Extract the (X, Y) coordinate from the center of the cell holding the provided text.  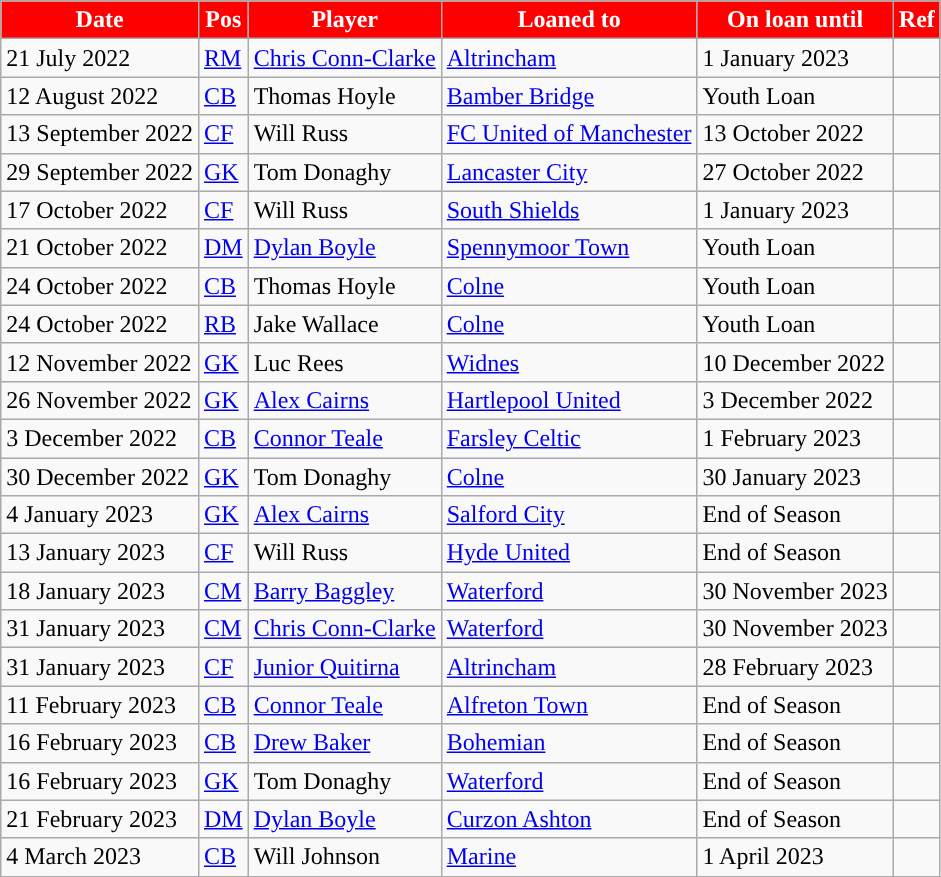
Barry Baggley (344, 591)
Widnes (569, 362)
Lancaster City (569, 172)
Salford City (569, 515)
27 October 2022 (795, 172)
12 November 2022 (100, 362)
Ref (916, 20)
Bohemian (569, 743)
RM (223, 58)
30 December 2022 (100, 477)
Marine (569, 857)
21 October 2022 (100, 248)
Pos (223, 20)
FC United of Manchester (569, 134)
Alfreton Town (569, 705)
Farsley Celtic (569, 438)
Will Johnson (344, 857)
Junior Quitirna (344, 667)
21 July 2022 (100, 58)
11 February 2023 (100, 705)
Curzon Ashton (569, 819)
13 October 2022 (795, 134)
Hyde United (569, 553)
4 January 2023 (100, 515)
Hartlepool United (569, 400)
17 October 2022 (100, 210)
Loaned to (569, 20)
Player (344, 20)
21 February 2023 (100, 819)
Luc Rees (344, 362)
28 February 2023 (795, 667)
Spennymoor Town (569, 248)
29 September 2022 (100, 172)
1 February 2023 (795, 438)
South Shields (569, 210)
Drew Baker (344, 743)
30 January 2023 (795, 477)
12 August 2022 (100, 96)
Date (100, 20)
26 November 2022 (100, 400)
Bamber Bridge (569, 96)
13 January 2023 (100, 553)
On loan until (795, 20)
10 December 2022 (795, 362)
4 March 2023 (100, 857)
RB (223, 324)
18 January 2023 (100, 591)
Jake Wallace (344, 324)
1 April 2023 (795, 857)
13 September 2022 (100, 134)
